Find where the given text appears and provide that cell's center as [X, Y] coordinate. 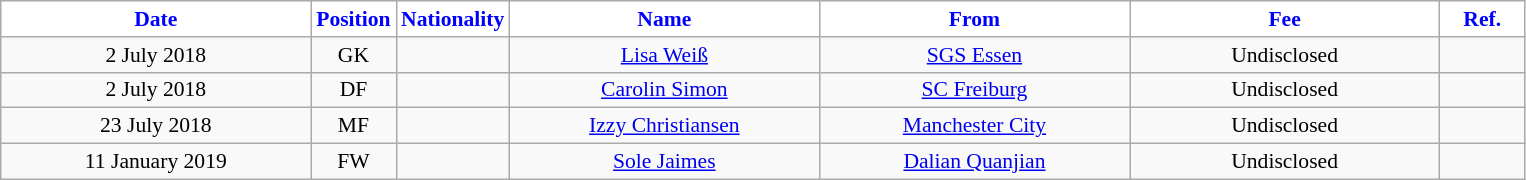
Dalian Quanjian [974, 162]
23 July 2018 [156, 126]
DF [354, 90]
Sole Jaimes [664, 162]
11 January 2019 [156, 162]
Nationality [452, 19]
Manchester City [974, 126]
GK [354, 55]
SGS Essen [974, 55]
Name [664, 19]
SC Freiburg [974, 90]
Carolin Simon [664, 90]
Fee [1285, 19]
Izzy Christiansen [664, 126]
Lisa Weiß [664, 55]
Ref. [1482, 19]
MF [354, 126]
From [974, 19]
FW [354, 162]
Position [354, 19]
Date [156, 19]
